Detect which cell encompasses the target text, then output its [x, y] center coordinate. 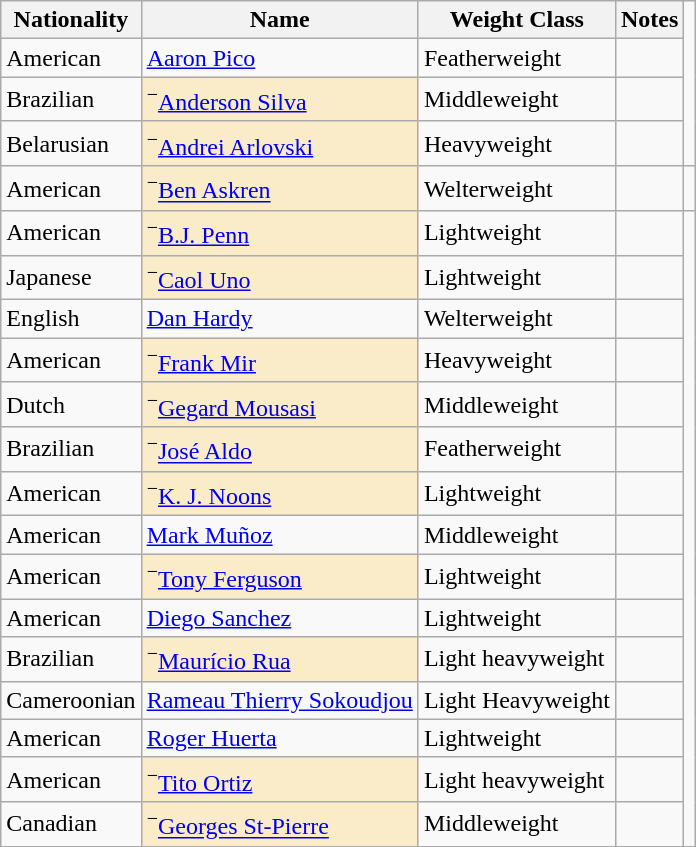
Cameroonian [71, 700]
Diego Sanchez [280, 618]
Mark Muñoz [280, 535]
Rameau Thierry Sokoudjou [280, 700]
English [71, 319]
−Tito Ortiz [280, 780]
Name [280, 20]
−K. J. Noons [280, 494]
Notes [649, 20]
−B.J. Penn [280, 234]
Canadian [71, 824]
−Andrei Arlovski [280, 144]
−Caol Uno [280, 278]
−Gegard Mousasi [280, 404]
Dan Hardy [280, 319]
−Tony Ferguson [280, 576]
−Georges St-Pierre [280, 824]
Aaron Pico [280, 58]
Nationality [71, 20]
−Ben Askren [280, 188]
Japanese [71, 278]
Weight Class [516, 20]
−Anderson Silva [280, 100]
Light Heavyweight [516, 700]
−Frank Mir [280, 360]
−Maurício Rua [280, 660]
−José Aldo [280, 450]
Roger Huerta [280, 738]
Belarusian [71, 144]
Dutch [71, 404]
